From the cell containing the given text, extract its center point as (x, y) coordinate. 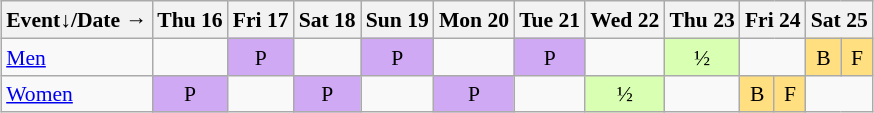
Sat 25 (840, 20)
Thu 16 (190, 20)
Thu 23 (702, 20)
Wed 22 (624, 20)
Event↓/Date → (76, 20)
Mon 20 (474, 20)
Men (76, 56)
Women (76, 94)
Sat 18 (328, 20)
Tue 21 (550, 20)
Fri 24 (773, 20)
Sun 19 (398, 20)
Fri 17 (261, 20)
